Scan for the cell matching the given text and deliver its (x, y) coordinate at center. 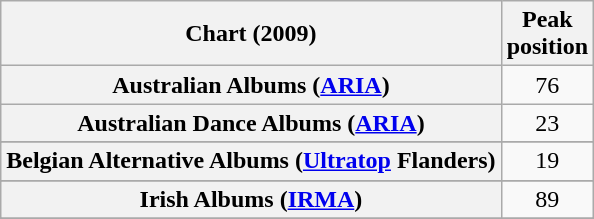
Belgian Alternative Albums (Ultratop Flanders) (251, 161)
Chart (2009) (251, 34)
76 (547, 85)
Irish Albums (IRMA) (251, 199)
89 (547, 199)
23 (547, 123)
19 (547, 161)
Australian Dance Albums (ARIA) (251, 123)
Australian Albums (ARIA) (251, 85)
Peakposition (547, 34)
